Find where the given text appears and provide that cell's center as [x, y] coordinate. 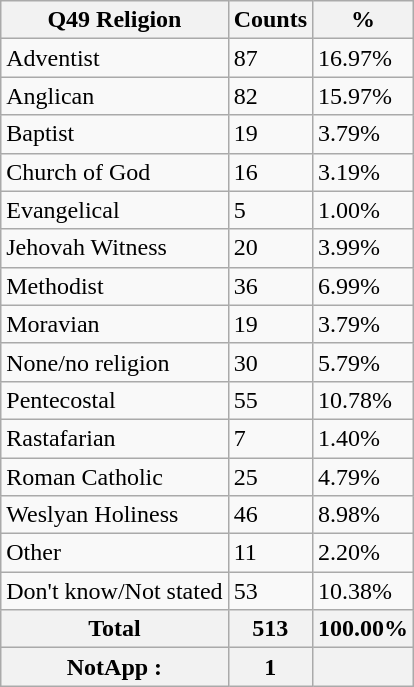
82 [270, 96]
6.99% [364, 286]
11 [270, 553]
1.00% [364, 210]
46 [270, 515]
NotApp : [114, 667]
53 [270, 591]
4.79% [364, 477]
Jehovah Witness [114, 248]
7 [270, 438]
8.98% [364, 515]
Adventist [114, 58]
Don't know/Not stated [114, 591]
10.78% [364, 400]
Pentecostal [114, 400]
55 [270, 400]
2.20% [364, 553]
Evangelical [114, 210]
87 [270, 58]
Q49 Religion [114, 20]
1 [270, 667]
% [364, 20]
5 [270, 210]
30 [270, 362]
Total [114, 629]
Rastafarian [114, 438]
Church of God [114, 172]
10.38% [364, 591]
1.40% [364, 438]
100.00% [364, 629]
15.97% [364, 96]
25 [270, 477]
Other [114, 553]
Weslyan Holiness [114, 515]
None/no religion [114, 362]
5.79% [364, 362]
36 [270, 286]
Baptist [114, 134]
3.99% [364, 248]
20 [270, 248]
513 [270, 629]
16.97% [364, 58]
Moravian [114, 324]
Counts [270, 20]
Anglican [114, 96]
Methodist [114, 286]
16 [270, 172]
Roman Catholic [114, 477]
3.19% [364, 172]
